Extract the [x, y] coordinate from the center of the cell holding the provided text.  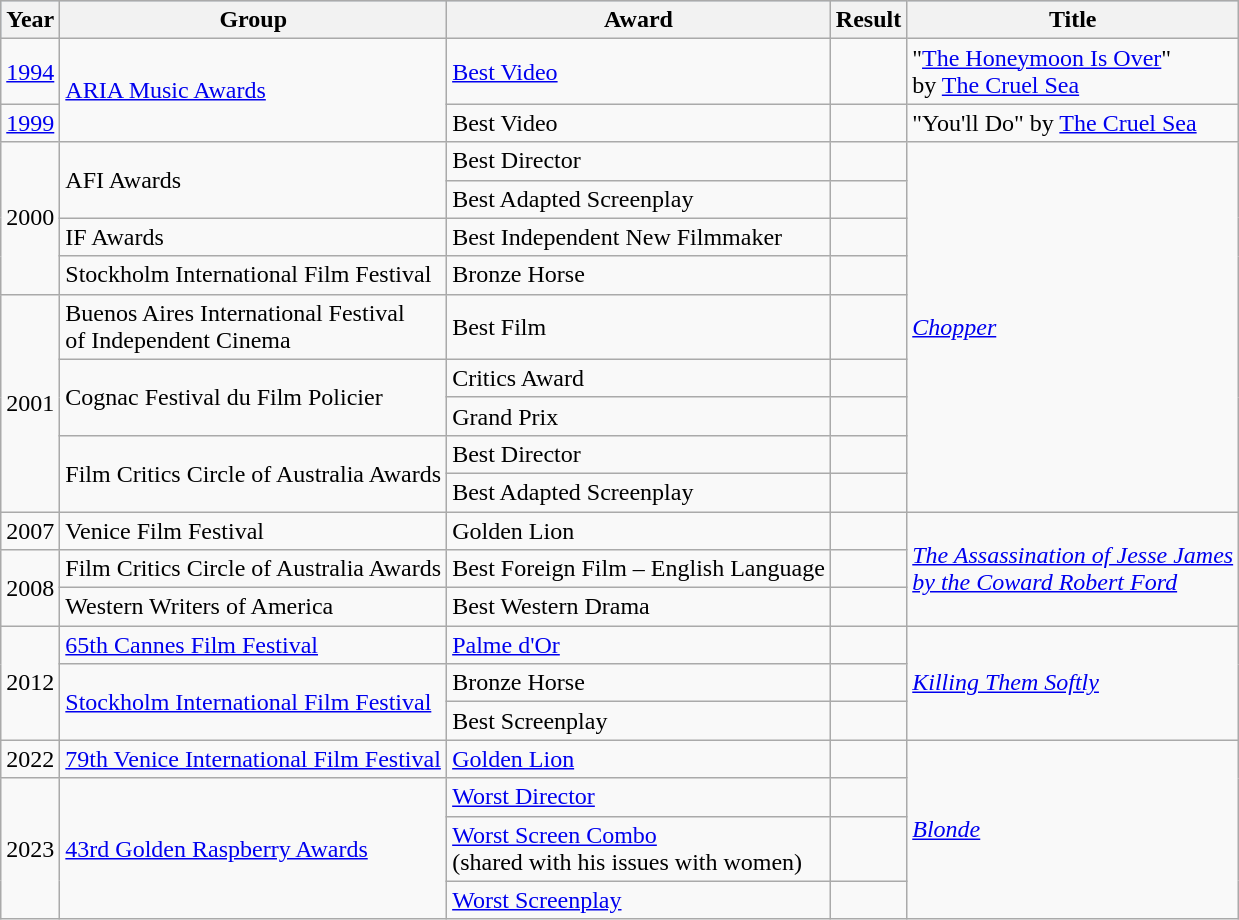
Worst Director [639, 797]
Worst Screenplay [639, 900]
Grand Prix [639, 416]
Best Independent New Filmmaker [639, 237]
Killing Them Softly [1073, 683]
Critics Award [639, 378]
Year [30, 20]
2000 [30, 218]
Palme d'Or [639, 645]
Western Writers of America [254, 607]
2001 [30, 402]
Best Film [639, 326]
ARIA Music Awards [254, 90]
"The Honeymoon Is Over"by The Cruel Sea [1073, 72]
Best Screenplay [639, 721]
Blonde [1073, 830]
Best Foreign Film – English Language [639, 569]
65th Cannes Film Festival [254, 645]
2012 [30, 683]
Group [254, 20]
Chopper [1073, 327]
Award [639, 20]
"You'll Do" by The Cruel Sea [1073, 123]
AFI Awards [254, 180]
Buenos Aires International Festivalof Independent Cinema [254, 326]
Worst Screen Combo(shared with his issues with women) [639, 848]
2008 [30, 588]
Result [868, 20]
Venice Film Festival [254, 531]
The Assassination of Jesse Jamesby the Coward Robert Ford [1073, 569]
Title [1073, 20]
2023 [30, 848]
2007 [30, 531]
1999 [30, 123]
1994 [30, 72]
2022 [30, 759]
Best Western Drama [639, 607]
Cognac Festival du Film Policier [254, 397]
79th Venice International Film Festival [254, 759]
IF Awards [254, 237]
43rd Golden Raspberry Awards [254, 848]
